Determine the (X, Y) coordinate at the center of the cell enclosing the given text.  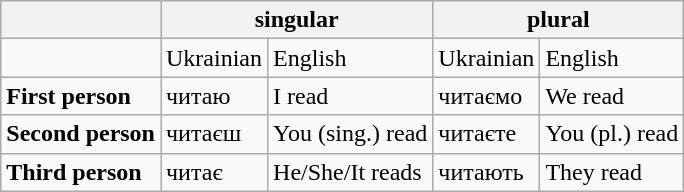
plural (558, 20)
читаємо (486, 96)
Third person (81, 172)
читає (214, 172)
He/She/It reads (350, 172)
читають (486, 172)
singular (296, 20)
читаю (214, 96)
You (pl.) read (612, 134)
Second person (81, 134)
I read (350, 96)
First person (81, 96)
читаєте (486, 134)
They read (612, 172)
читаєш (214, 134)
We read (612, 96)
You (sing.) read (350, 134)
